Search for the cell housing the specified text and yield its [X, Y] center coordinate. 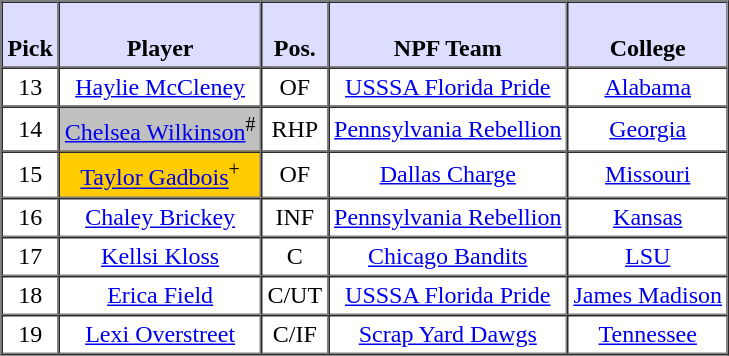
Erica Field [160, 294]
14 [30, 128]
Chicago Bandits [448, 256]
Missouri [648, 174]
INF [294, 216]
Pos. [294, 35]
LSU [648, 256]
C/UT [294, 294]
C [294, 256]
Georgia [648, 128]
17 [30, 256]
15 [30, 174]
Taylor Gadbois+ [160, 174]
Chaley Brickey [160, 216]
13 [30, 88]
Haylie McCleney [160, 88]
James Madison [648, 294]
Tennessee [648, 334]
18 [30, 294]
C/IF [294, 334]
Scrap Yard Dawgs [448, 334]
Alabama [648, 88]
Pick [30, 35]
16 [30, 216]
Dallas Charge [448, 174]
Chelsea Wilkinson# [160, 128]
NPF Team [448, 35]
College [648, 35]
RHP [294, 128]
Kellsi Kloss [160, 256]
Player [160, 35]
19 [30, 334]
Kansas [648, 216]
Lexi Overstreet [160, 334]
